Identify which cell holds the provided text, then report its [X, Y] central coordinate. 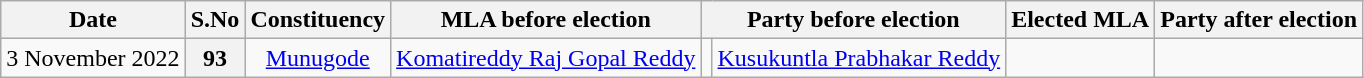
S.No [215, 20]
3 November 2022 [93, 58]
Komatireddy Raj Gopal Reddy [546, 58]
Constituency [318, 20]
Party after election [1259, 20]
Munugode [318, 58]
Date [93, 20]
Elected MLA [1080, 20]
MLA before election [546, 20]
93 [215, 58]
Kusukuntla Prabhakar Reddy [859, 58]
Party before election [854, 20]
